Output the (X, Y) coordinate of the center of the cell containing the given text.  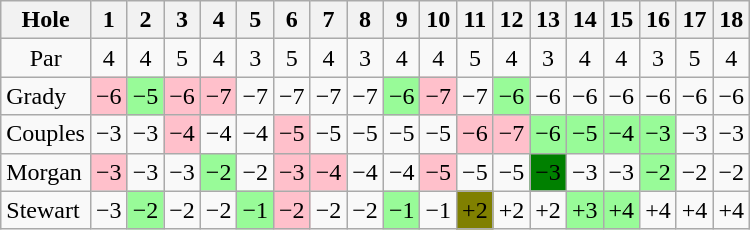
Couples (46, 134)
+3 (584, 210)
10 (438, 20)
2 (146, 20)
1 (108, 20)
6 (292, 20)
13 (548, 20)
15 (622, 20)
9 (402, 20)
14 (584, 20)
7 (328, 20)
11 (476, 20)
Stewart (46, 210)
18 (732, 20)
16 (658, 20)
17 (694, 20)
Hole (46, 20)
Par (46, 58)
12 (512, 20)
Grady (46, 96)
Morgan (46, 172)
8 (366, 20)
